Scan for the cell matching the given text and deliver its [x, y] coordinate at center. 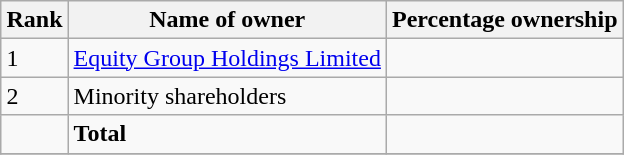
Total [227, 134]
Equity Group Holdings Limited [227, 58]
Percentage ownership [504, 20]
Rank [34, 20]
Name of owner [227, 20]
1 [34, 58]
2 [34, 96]
Minority shareholders [227, 96]
